Capture the cell that displays the provided text and extract its [x, y] central coordinate. 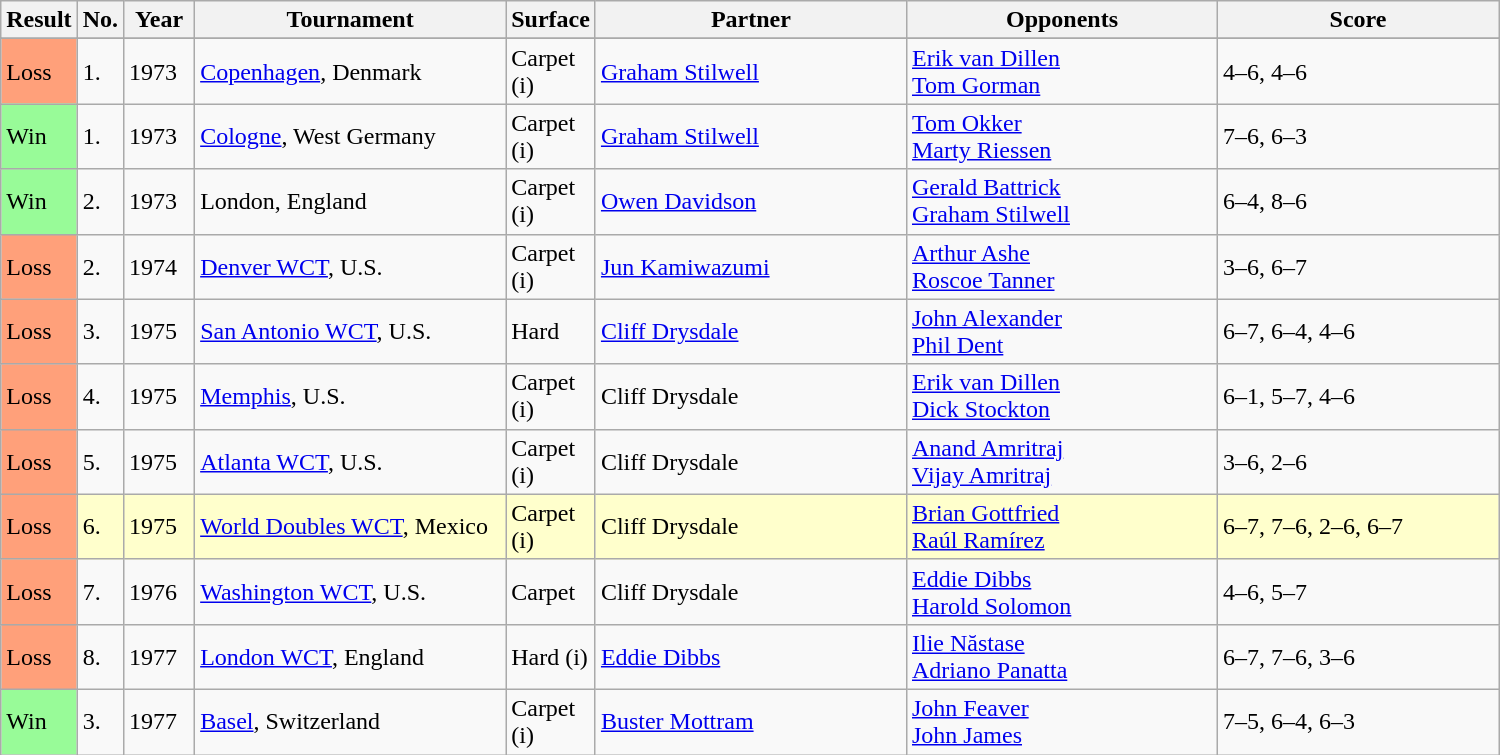
Denver WCT, U.S. [350, 266]
Year [160, 20]
Memphis, U.S. [350, 396]
8. [100, 656]
6. [100, 526]
Result [39, 20]
Jun Kamiwazumi [750, 266]
John Alexander Phil Dent [1062, 332]
Tournament [350, 20]
John Feaver John James [1062, 722]
7–5, 6–4, 6–3 [1358, 722]
No. [100, 20]
Washington WCT, U.S. [350, 592]
Brian Gottfried Raúl Ramírez [1062, 526]
World Doubles WCT, Mexico [350, 526]
6–1, 5–7, 4–6 [1358, 396]
San Antonio WCT, U.S. [350, 332]
3–6, 6–7 [1358, 266]
4–6, 4–6 [1358, 72]
London WCT, England [350, 656]
4–6, 5–7 [1358, 592]
Eddie Dibbs [750, 656]
Buster Mottram [750, 722]
Erik van Dillen Tom Gorman [1062, 72]
6–7, 6–4, 4–6 [1358, 332]
Tom Okker Marty Riessen [1062, 136]
Hard (i) [551, 656]
Opponents [1062, 20]
6–7, 7–6, 3–6 [1358, 656]
5. [100, 462]
Hard [551, 332]
Erik van Dillen Dick Stockton [1062, 396]
Copenhagen, Denmark [350, 72]
Atlanta WCT, U.S. [350, 462]
6–7, 7–6, 2–6, 6–7 [1358, 526]
Eddie Dibbs Harold Solomon [1062, 592]
Cologne, West Germany [350, 136]
3–6, 2–6 [1358, 462]
Ilie Năstase Adriano Panatta [1062, 656]
Surface [551, 20]
Partner [750, 20]
1974 [160, 266]
6–4, 8–6 [1358, 202]
Anand Amritraj Vijay Amritraj [1062, 462]
Basel, Switzerland [350, 722]
1976 [160, 592]
7–6, 6–3 [1358, 136]
Score [1358, 20]
Carpet [551, 592]
4. [100, 396]
London, England [350, 202]
Owen Davidson [750, 202]
7. [100, 592]
Arthur Ashe Roscoe Tanner [1062, 266]
Gerald Battrick Graham Stilwell [1062, 202]
